Pinpoint the cell where the given text exists, returning its [x, y] midpoint coordinate. 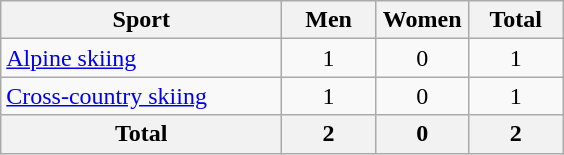
Women [422, 20]
Sport [142, 20]
Cross-country skiing [142, 96]
Men [329, 20]
Alpine skiing [142, 58]
